Determine the [X, Y] coordinate at the center of the cell enclosing the given text.  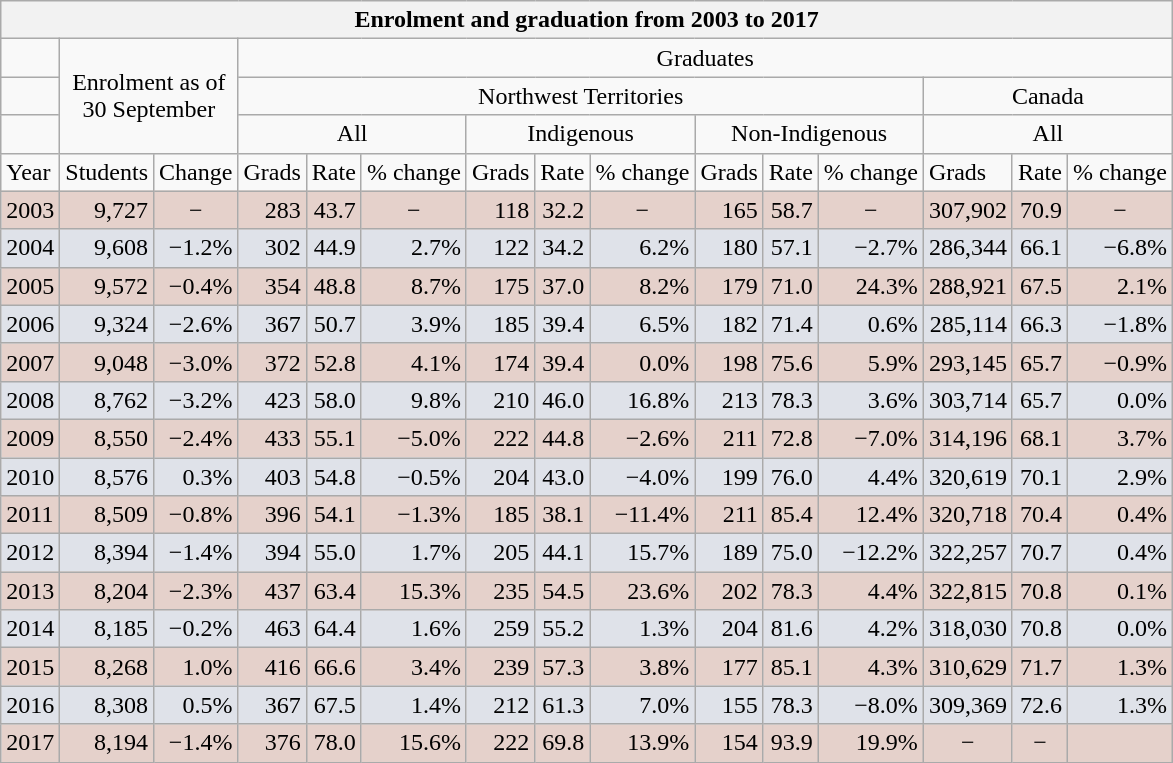
174 [500, 362]
37.0 [562, 286]
68.1 [1040, 438]
322,815 [968, 591]
288,921 [968, 286]
2003 [30, 210]
70.4 [1040, 515]
8,550 [107, 438]
302 [272, 248]
55.2 [562, 629]
2007 [30, 362]
2015 [30, 667]
58.0 [334, 400]
58.7 [790, 210]
2.1% [1120, 286]
8,204 [107, 591]
8,268 [107, 667]
283 [272, 210]
3.6% [870, 400]
309,369 [968, 705]
44.8 [562, 438]
3.9% [414, 324]
−12.2% [870, 553]
175 [500, 286]
−3.2% [196, 400]
34.2 [562, 248]
44.1 [562, 553]
−1.2% [196, 248]
Enrolment as of30 September [149, 96]
354 [272, 286]
179 [729, 286]
463 [272, 629]
177 [729, 667]
−0.4% [196, 286]
75.6 [790, 362]
437 [272, 591]
Students [107, 172]
66.3 [1040, 324]
71.7 [1040, 667]
−4.0% [642, 477]
24.3% [870, 286]
54.8 [334, 477]
Year [30, 172]
322,257 [968, 553]
2.9% [1120, 477]
1.7% [414, 553]
394 [272, 553]
9,324 [107, 324]
213 [729, 400]
320,718 [968, 515]
−1.3% [414, 515]
−2.7% [870, 248]
259 [500, 629]
6.5% [642, 324]
2009 [30, 438]
23.6% [642, 591]
57.3 [562, 667]
376 [272, 743]
−11.4% [642, 515]
314,196 [968, 438]
61.3 [562, 705]
Indigenous [580, 134]
19.9% [870, 743]
46.0 [562, 400]
3.8% [642, 667]
75.0 [790, 553]
85.4 [790, 515]
0.6% [870, 324]
2013 [30, 591]
239 [500, 667]
403 [272, 477]
180 [729, 248]
423 [272, 400]
318,030 [968, 629]
71.4 [790, 324]
Graduates [706, 58]
155 [729, 705]
165 [729, 210]
4.3% [870, 667]
2005 [30, 286]
Canada [1048, 96]
9,048 [107, 362]
154 [729, 743]
8,576 [107, 477]
16.8% [642, 400]
32.2 [562, 210]
81.6 [790, 629]
293,145 [968, 362]
8,509 [107, 515]
286,344 [968, 248]
−0.2% [196, 629]
0.5% [196, 705]
199 [729, 477]
66.6 [334, 667]
55.0 [334, 553]
0.1% [1120, 591]
307,902 [968, 210]
320,619 [968, 477]
13.9% [642, 743]
Enrolment and graduation from 2003 to 2017 [587, 20]
8,394 [107, 553]
5.9% [870, 362]
6.2% [642, 248]
118 [500, 210]
8,194 [107, 743]
372 [272, 362]
2016 [30, 705]
3.7% [1120, 438]
9,572 [107, 286]
−1.8% [1120, 324]
43.0 [562, 477]
7.0% [642, 705]
8,185 [107, 629]
433 [272, 438]
93.9 [790, 743]
−0.5% [414, 477]
2.7% [414, 248]
44.9 [334, 248]
2014 [30, 629]
54.5 [562, 591]
50.7 [334, 324]
9,727 [107, 210]
202 [729, 591]
8.7% [414, 286]
9,608 [107, 248]
3.4% [414, 667]
9.8% [414, 400]
1.0% [196, 667]
57.1 [790, 248]
4.2% [870, 629]
4.1% [414, 362]
Non-Indigenous [809, 134]
43.7 [334, 210]
210 [500, 400]
54.1 [334, 515]
38.1 [562, 515]
2017 [30, 743]
15.6% [414, 743]
−5.0% [414, 438]
2010 [30, 477]
416 [272, 667]
8.2% [642, 286]
12.4% [870, 515]
72.6 [1040, 705]
15.3% [414, 591]
205 [500, 553]
2011 [30, 515]
70.9 [1040, 210]
−0.9% [1120, 362]
182 [729, 324]
69.8 [562, 743]
2008 [30, 400]
1.6% [414, 629]
8,762 [107, 400]
−3.0% [196, 362]
48.8 [334, 286]
0.3% [196, 477]
66.1 [1040, 248]
85.1 [790, 667]
Change [196, 172]
−8.0% [870, 705]
−0.8% [196, 515]
2006 [30, 324]
78.0 [334, 743]
71.0 [790, 286]
198 [729, 362]
396 [272, 515]
70.1 [1040, 477]
70.7 [1040, 553]
235 [500, 591]
8,308 [107, 705]
15.7% [642, 553]
212 [500, 705]
−2.4% [196, 438]
2012 [30, 553]
2004 [30, 248]
64.4 [334, 629]
189 [729, 553]
Northwest Territories [580, 96]
−6.8% [1120, 248]
72.8 [790, 438]
285,114 [968, 324]
−7.0% [870, 438]
122 [500, 248]
−2.3% [196, 591]
52.8 [334, 362]
55.1 [334, 438]
303,714 [968, 400]
310,629 [968, 667]
76.0 [790, 477]
1.4% [414, 705]
63.4 [334, 591]
